Search for the cell housing the specified text and yield its (X, Y) center coordinate. 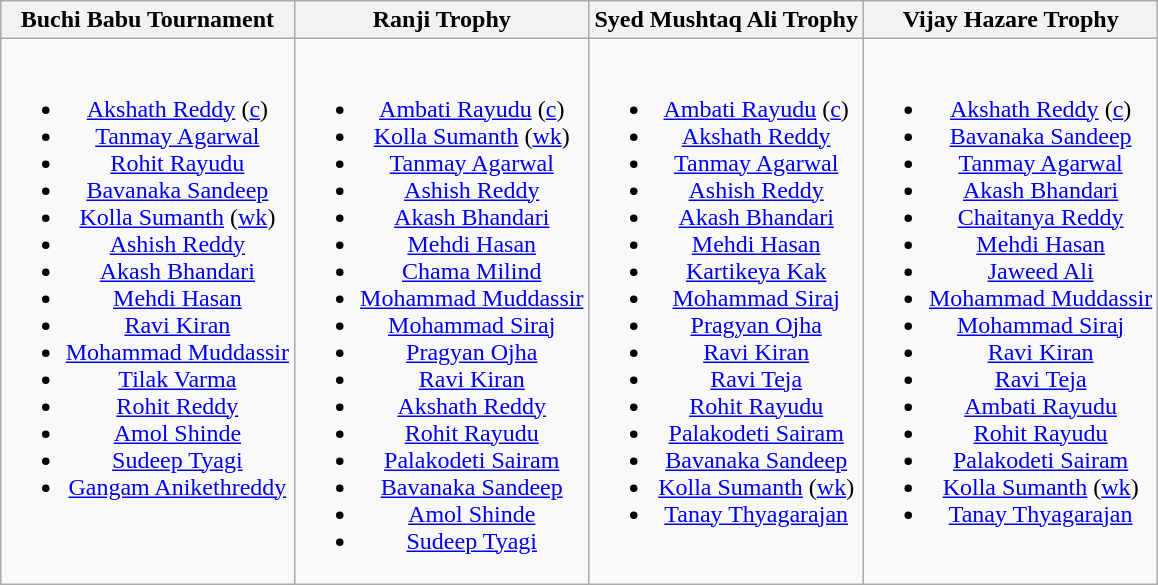
Vijay Hazare Trophy (1010, 20)
Buchi Babu Tournament (147, 20)
Syed Mushtaq Ali Trophy (726, 20)
Ranji Trophy (442, 20)
